From the cell containing the given text, extract its center point as (x, y) coordinate. 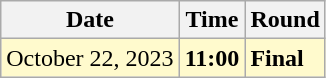
Final (285, 58)
Date (90, 20)
11:00 (212, 58)
October 22, 2023 (90, 58)
Time (212, 20)
Round (285, 20)
